Return [X, Y] of the center of cell containing provided text 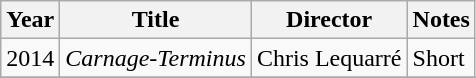
Director [329, 20]
Year [30, 20]
Notes [441, 20]
Carnage-Terminus [156, 58]
Chris Lequarré [329, 58]
Short [441, 58]
Title [156, 20]
2014 [30, 58]
